Extract the [x, y] coordinate from the center of the cell holding the provided text.  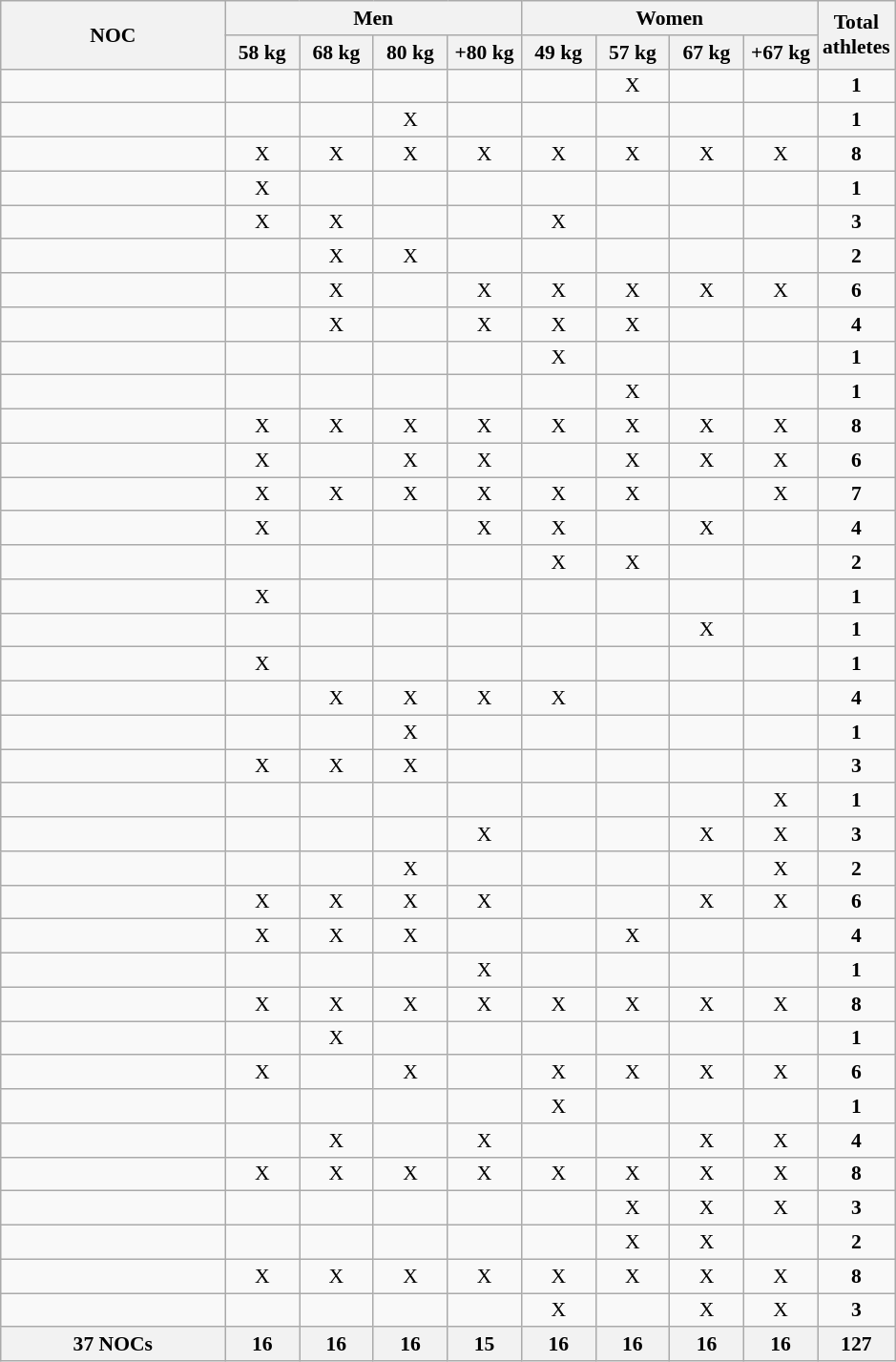
57 kg [633, 52]
NOC [113, 34]
68 kg [337, 52]
80 kg [410, 52]
Men [373, 18]
+67 kg [781, 52]
7 [857, 494]
Women [669, 18]
49 kg [558, 52]
127 [857, 1345]
67 kg [707, 52]
37 NOCs [113, 1345]
15 [485, 1345]
+80 kg [485, 52]
Totalathletes [857, 34]
58 kg [262, 52]
